Pinpoint the cell where the given text exists, returning its [X, Y] midpoint coordinate. 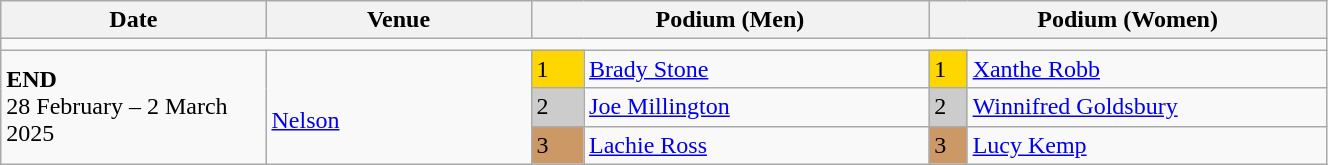
Podium (Men) [730, 20]
Joe Millington [756, 107]
Venue [398, 20]
Date [134, 20]
Podium (Women) [1128, 20]
Lucy Kemp [1146, 145]
Brady Stone [756, 69]
Nelson [398, 107]
Lachie Ross [756, 145]
Winnifred Goldsbury [1146, 107]
END 28 February – 2 March 2025 [134, 107]
Xanthe Robb [1146, 69]
